Return the (x, y) coordinate for the center point of the cell that contains the specified text.  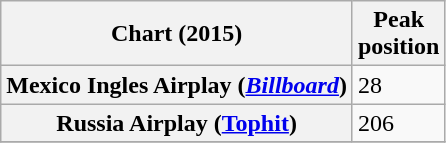
Russia Airplay (Tophit) (177, 123)
28 (398, 85)
Chart (2015) (177, 34)
Mexico Ingles Airplay (Billboard) (177, 85)
Peakposition (398, 34)
206 (398, 123)
